Output the [x, y] coordinate of the center of the cell containing the given text.  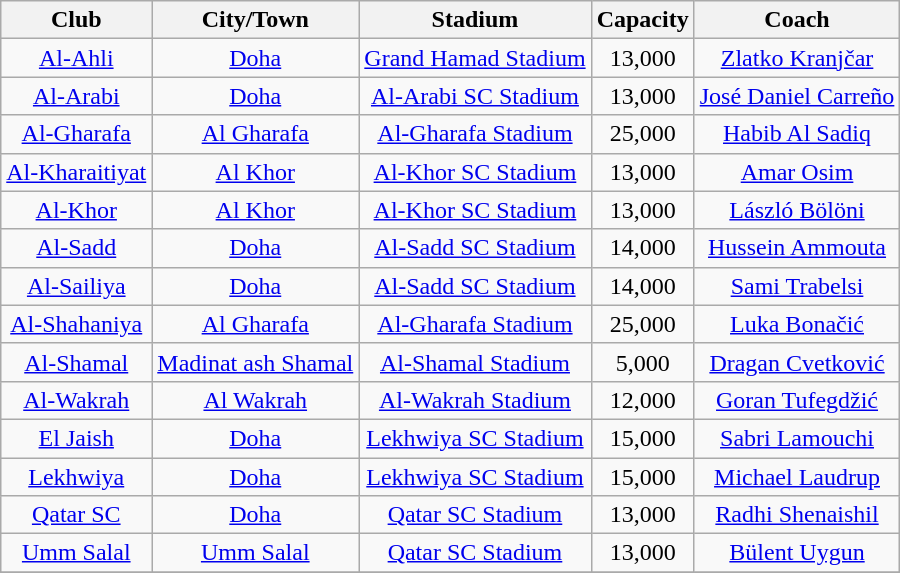
Stadium [475, 20]
Al-Shamal Stadium [475, 362]
Madinat ash Shamal [256, 362]
Al-Kharaitiyat [76, 172]
Amar Osim [797, 172]
El Jaish [76, 438]
Al-Arabi SC Stadium [475, 96]
Lekhwiya [76, 477]
Al-Arabi [76, 96]
Coach [797, 20]
Habib Al Sadiq [797, 134]
Qatar SC [76, 515]
Sami Trabelsi [797, 286]
5,000 [642, 362]
Al Wakrah [256, 400]
Zlatko Kranjčar [797, 58]
Capacity [642, 20]
José Daniel Carreño [797, 96]
Grand Hamad Stadium [475, 58]
Sabri Lamouchi [797, 438]
Al-Ahli [76, 58]
City/Town [256, 20]
Al-Shamal [76, 362]
Al-Sadd [76, 248]
Luka Bonačić [797, 324]
Al-Wakrah [76, 400]
Michael Laudrup [797, 477]
Bülent Uygun [797, 553]
Al-Gharafa [76, 134]
Goran Tufegdžić [797, 400]
Hussein Ammouta [797, 248]
Al-Wakrah Stadium [475, 400]
Al-Shahaniya [76, 324]
Dragan Cvetković [797, 362]
Al-Khor [76, 210]
12,000 [642, 400]
Radhi Shenaishil [797, 515]
Club [76, 20]
Al-Sailiya [76, 286]
László Bölöni [797, 210]
